Locate the cell with the specified text and output its (X, Y) center coordinate. 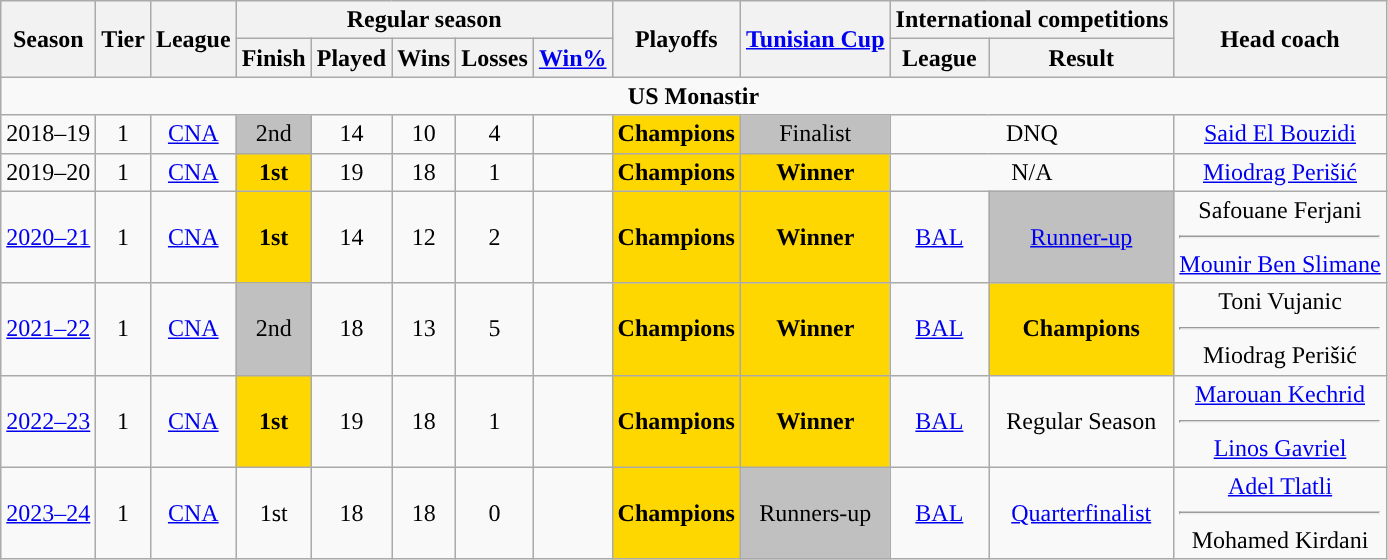
Wins (424, 58)
Win% (572, 58)
Season (48, 39)
2 (495, 237)
Marouan KechridLinos Gavriel (1280, 421)
Quarterfinalist (1082, 513)
Finish (274, 58)
Runner-up (1082, 237)
Toni VujanicMiodrag Perišić (1280, 329)
US Monastir (694, 96)
2019–20 (48, 172)
Regular season (424, 20)
Losses (495, 58)
13 (424, 329)
Head coach (1280, 39)
2018–19 (48, 134)
2020–21 (48, 237)
Miodrag Perišić (1280, 172)
10 (424, 134)
International competitions (1032, 20)
2022–23 (48, 421)
Played (351, 58)
DNQ (1032, 134)
5 (495, 329)
0 (495, 513)
4 (495, 134)
Result (1082, 58)
Safouane FerjaniMounir Ben Slimane (1280, 237)
Said El Bouzidi (1280, 134)
N/A (1032, 172)
Playoffs (676, 39)
Tier (124, 39)
Tunisian Cup (815, 39)
Regular Season (1082, 421)
2023–24 (48, 513)
Finalist (815, 134)
12 (424, 237)
2021–22 (48, 329)
Runners-up (815, 513)
Adel TlatliMohamed Kirdani (1280, 513)
